For the text-containing cell, return its midpoint in [x, y] coordinate format. 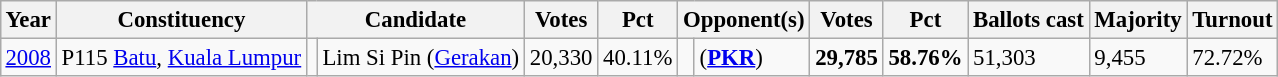
Constituency [181, 20]
58.76% [926, 57]
29,785 [846, 57]
Turnout [1232, 20]
Majority [1138, 20]
9,455 [1138, 57]
Candidate [416, 20]
2008 [28, 57]
Year [28, 20]
P115 Batu, Kuala Lumpur [181, 57]
20,330 [560, 57]
Lim Si Pin (Gerakan) [420, 57]
Opponent(s) [744, 20]
51,303 [1028, 57]
(PKR) [752, 57]
Ballots cast [1028, 20]
72.72% [1232, 57]
40.11% [638, 57]
